Scan for the cell matching the given text and deliver its (x, y) coordinate at center. 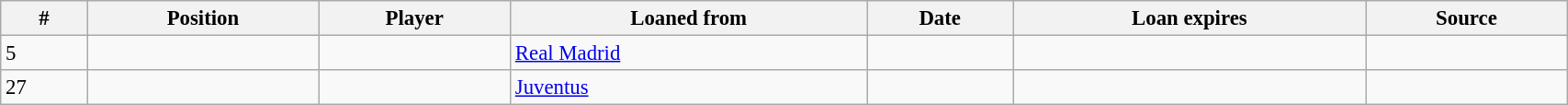
Loaned from (689, 18)
5 (44, 53)
Loan expires (1190, 18)
Source (1466, 18)
Date (941, 18)
Position (203, 18)
Player (415, 18)
27 (44, 87)
# (44, 18)
Juventus (689, 87)
Real Madrid (689, 53)
